Return (x, y) of the center of cell containing provided text 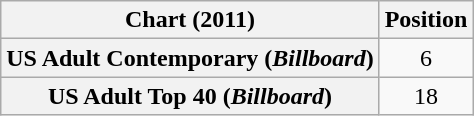
Chart (2011) (190, 20)
US Adult Top 40 (Billboard) (190, 96)
Position (426, 20)
18 (426, 96)
US Adult Contemporary (Billboard) (190, 58)
6 (426, 58)
